Locate the cell with the specified text and output its (X, Y) center coordinate. 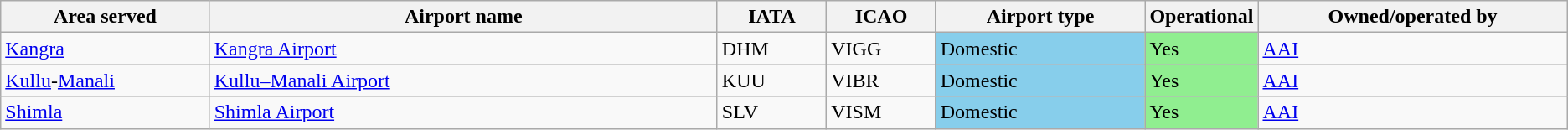
VIBR (881, 81)
Kullu-Manali (106, 81)
Shimla Airport (463, 112)
VISM (881, 112)
IATA (771, 17)
DHM (771, 49)
Airport name (463, 17)
VIGG (881, 49)
Shimla (106, 112)
Operational (1201, 17)
Kullu–Manali Airport (463, 81)
Airport type (1040, 17)
Kangra (106, 49)
Area served (106, 17)
ICAO (881, 17)
Owned/operated by (1412, 17)
KUU (771, 81)
Kangra Airport (463, 49)
SLV (771, 112)
